Scan for the cell matching the given text and deliver its [x, y] coordinate at center. 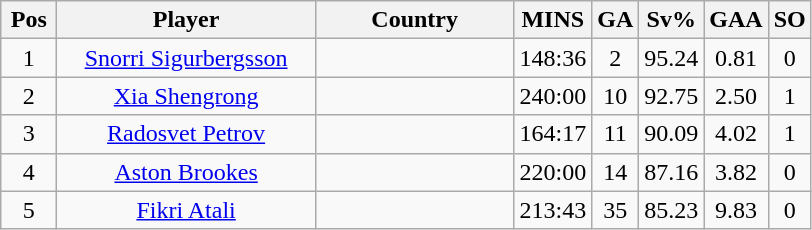
Player [186, 20]
5 [29, 210]
Aston Brookes [186, 172]
10 [616, 96]
9.83 [736, 210]
Xia Shengrong [186, 96]
Pos [29, 20]
MINS [553, 20]
11 [616, 134]
Sv% [672, 20]
3.82 [736, 172]
95.24 [672, 58]
Radosvet Petrov [186, 134]
35 [616, 210]
2.50 [736, 96]
GA [616, 20]
148:36 [553, 58]
SO [790, 20]
240:00 [553, 96]
87.16 [672, 172]
92.75 [672, 96]
GAA [736, 20]
4 [29, 172]
14 [616, 172]
4.02 [736, 134]
3 [29, 134]
220:00 [553, 172]
0.81 [736, 58]
164:17 [553, 134]
85.23 [672, 210]
Country [414, 20]
Snorri Sigurbergsson [186, 58]
90.09 [672, 134]
213:43 [553, 210]
Fikri Atali [186, 210]
